Provide the (X, Y) coordinate of the cell's center where the given text is located.  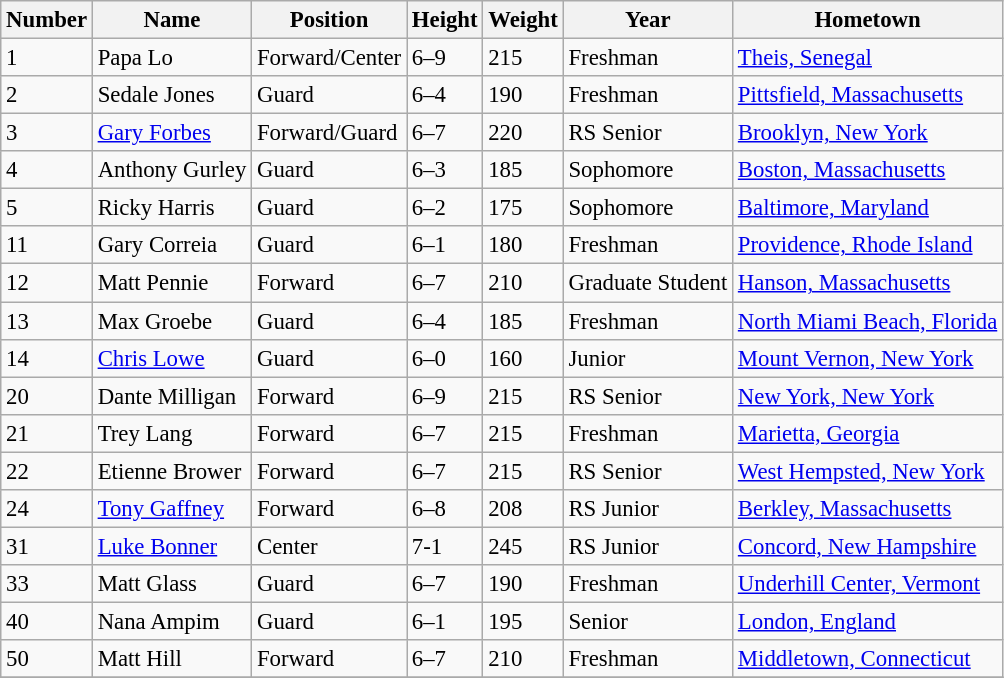
Berkley, Massachusetts (868, 509)
Underhill Center, Vermont (868, 584)
6–0 (444, 358)
13 (47, 321)
14 (47, 358)
24 (47, 509)
Matt Hill (172, 659)
195 (523, 621)
Weight (523, 20)
Etienne Brower (172, 471)
220 (523, 133)
London, England (868, 621)
160 (523, 358)
40 (47, 621)
Number (47, 20)
12 (47, 283)
4 (47, 170)
Position (330, 20)
New York, New York (868, 396)
Senior (648, 621)
Dante Milligan (172, 396)
Hanson, Massachusetts (868, 283)
Gary Forbes (172, 133)
Marietta, Georgia (868, 433)
Name (172, 20)
6–2 (444, 208)
20 (47, 396)
22 (47, 471)
175 (523, 208)
3 (47, 133)
Matt Glass (172, 584)
180 (523, 245)
Concord, New Hampshire (868, 546)
Boston, Massachusetts (868, 170)
Max Groebe (172, 321)
31 (47, 546)
6–3 (444, 170)
Providence, Rhode Island (868, 245)
Baltimore, Maryland (868, 208)
2 (47, 95)
Nana Ampim (172, 621)
245 (523, 546)
Hometown (868, 20)
Matt Pennie (172, 283)
Gary Correia (172, 245)
Trey Lang (172, 433)
208 (523, 509)
7-1 (444, 546)
Junior (648, 358)
6–8 (444, 509)
Forward/Center (330, 58)
Height (444, 20)
West Hempsted, New York (868, 471)
50 (47, 659)
33 (47, 584)
1 (47, 58)
5 (47, 208)
Year (648, 20)
Chris Lowe (172, 358)
Middletown, Connecticut (868, 659)
Theis, Senegal (868, 58)
Graduate Student (648, 283)
Tony Gaffney (172, 509)
Sedale Jones (172, 95)
Center (330, 546)
Anthony Gurley (172, 170)
North Miami Beach, Florida (868, 321)
Luke Bonner (172, 546)
21 (47, 433)
Mount Vernon, New York (868, 358)
Papa Lo (172, 58)
Ricky Harris (172, 208)
Pittsfield, Massachusetts (868, 95)
11 (47, 245)
Forward/Guard (330, 133)
Brooklyn, New York (868, 133)
